Detect which cell encompasses the target text, then output its (X, Y) center coordinate. 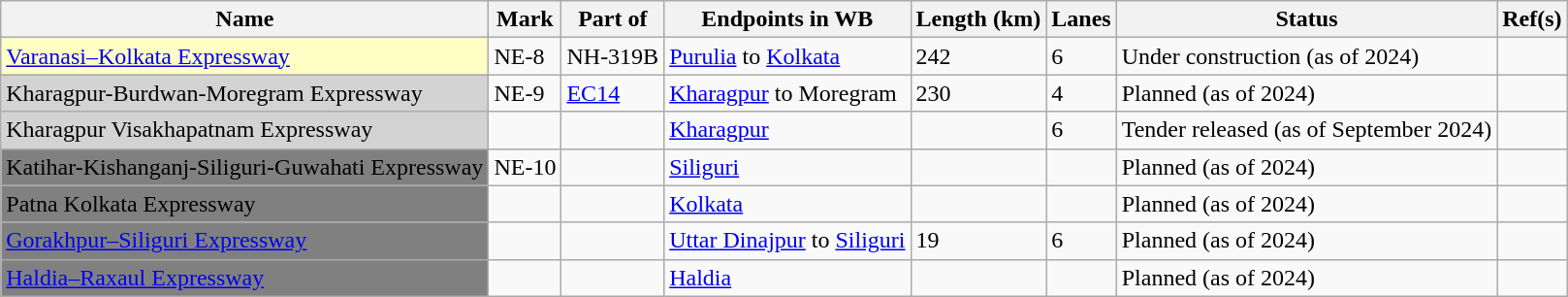
Purulia to Kolkata (787, 56)
Under construction (as of 2024) (1307, 56)
Kharagpur to Moregram (787, 93)
Name (244, 19)
Kharagpur Visakhapatnam Expressway (244, 130)
Katihar-Kishanganj-Siliguri-Guwahati Expressway (244, 167)
Endpoints in WB (787, 19)
Siliguri (787, 167)
Kharagpur (787, 130)
Gorakhpur–Siliguri Expressway (244, 241)
Kolkata (787, 204)
Varanasi–Kolkata Expressway (244, 56)
NE-9 (526, 93)
Kharagpur-Burdwan-Moregram Expressway (244, 93)
NE-8 (526, 56)
Ref(s) (1532, 19)
Uttar Dinajpur to Siliguri (787, 241)
Patna Kolkata Expressway (244, 204)
Lanes (1081, 19)
19 (978, 241)
230 (978, 93)
NH-319B (613, 56)
Part of (613, 19)
EC14 (613, 93)
242 (978, 56)
Length (km) (978, 19)
Tender released (as of September 2024) (1307, 130)
4 (1081, 93)
Status (1307, 19)
Haldia (787, 278)
Haldia–Raxaul Expressway (244, 278)
NE-10 (526, 167)
Mark (526, 19)
